Search for the cell housing the specified text and yield its (X, Y) center coordinate. 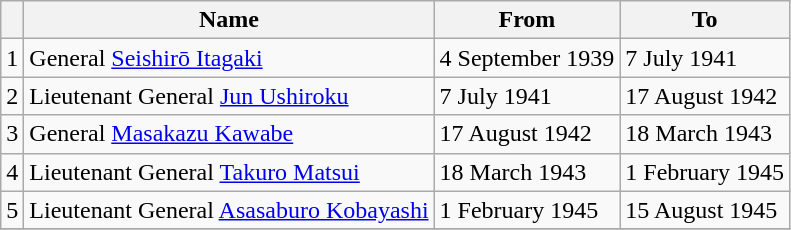
1 (12, 58)
From (527, 20)
15 August 1945 (705, 210)
General Masakazu Kawabe (229, 134)
Lieutenant General Asasaburo Kobayashi (229, 210)
Lieutenant General Jun Ushiroku (229, 96)
2 (12, 96)
3 (12, 134)
4 (12, 172)
General Seishirō Itagaki (229, 58)
Lieutenant General Takuro Matsui (229, 172)
Name (229, 20)
4 September 1939 (527, 58)
5 (12, 210)
To (705, 20)
